Scan for the cell matching the given text and deliver its [x, y] coordinate at center. 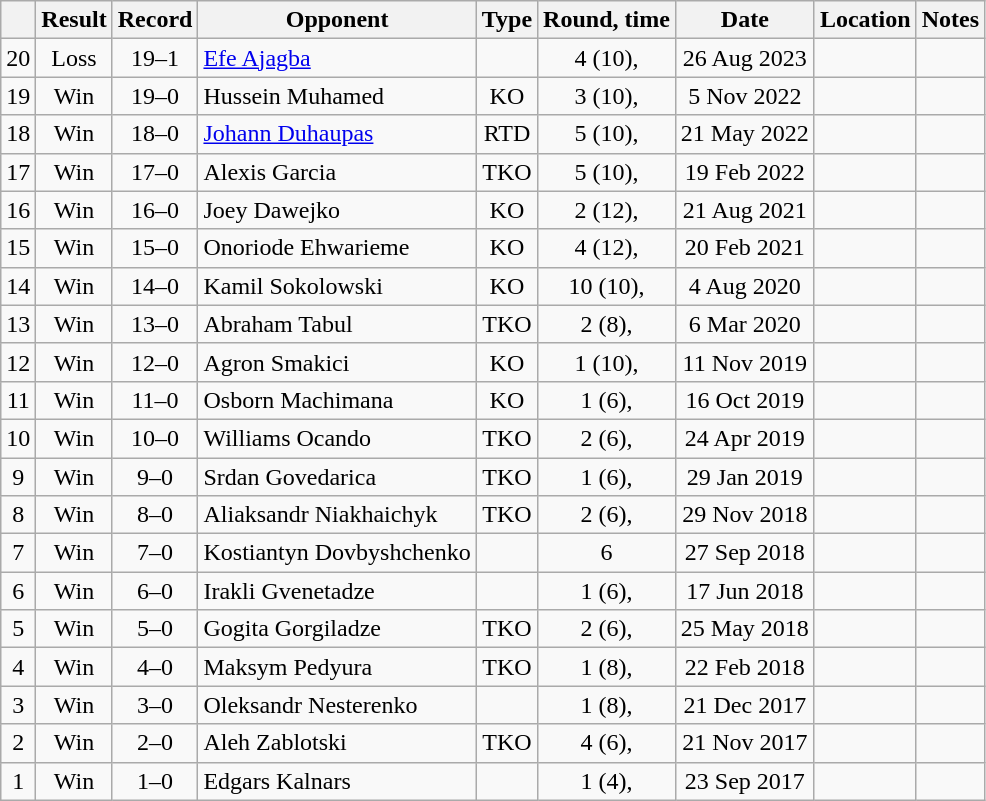
18–0 [155, 134]
12 [18, 362]
16–0 [155, 210]
26 Aug 2023 [744, 58]
11 Nov 2019 [744, 362]
Record [155, 20]
29 Nov 2018 [744, 515]
24 Apr 2019 [744, 438]
17 [18, 172]
1 (4), [607, 781]
Kostiantyn Dovbyshchenko [337, 553]
15–0 [155, 248]
12–0 [155, 362]
Oleksandr Nesterenko [337, 705]
Irakli Gvenetadze [337, 591]
Onoriode Ehwarieme [337, 248]
8 [18, 515]
Result [74, 20]
Osborn Machimana [337, 400]
13–0 [155, 324]
4 (10), [607, 58]
Gogita Gorgiladze [337, 629]
5–0 [155, 629]
22 Feb 2018 [744, 667]
Williams Ocando [337, 438]
4 [18, 667]
1–0 [155, 781]
14–0 [155, 286]
Srdan Govedarica [337, 477]
Round, time [607, 20]
Aleh Zablotski [337, 743]
3 [18, 705]
21 Nov 2017 [744, 743]
11–0 [155, 400]
13 [18, 324]
4 Aug 2020 [744, 286]
2 (8), [607, 324]
Location [865, 20]
Hussein Muhamed [337, 96]
9 [18, 477]
Edgars Kalnars [337, 781]
9–0 [155, 477]
Type [506, 20]
15 [18, 248]
10 [18, 438]
1 (10), [607, 362]
Agron Smakici [337, 362]
19 Feb 2022 [744, 172]
Opponent [337, 20]
2–0 [155, 743]
5 [18, 629]
19–1 [155, 58]
Alexis Garcia [337, 172]
19–0 [155, 96]
Joey Dawejko [337, 210]
Loss [74, 58]
21 May 2022 [744, 134]
4 (12), [607, 248]
14 [18, 286]
10 (10), [607, 286]
8–0 [155, 515]
2 (12), [607, 210]
4–0 [155, 667]
23 Sep 2017 [744, 781]
7 [18, 553]
Notes [950, 20]
Abraham Tabul [337, 324]
Efe Ajagba [337, 58]
4 (6), [607, 743]
18 [18, 134]
27 Sep 2018 [744, 553]
17–0 [155, 172]
5 Nov 2022 [744, 96]
29 Jan 2019 [744, 477]
19 [18, 96]
6–0 [155, 591]
11 [18, 400]
Johann Duhaupas [337, 134]
25 May 2018 [744, 629]
Maksym Pedyura [337, 667]
Aliaksandr Niakhaichyk [337, 515]
16 [18, 210]
16 Oct 2019 [744, 400]
3–0 [155, 705]
21 Dec 2017 [744, 705]
2 [18, 743]
10–0 [155, 438]
Date [744, 20]
7–0 [155, 553]
21 Aug 2021 [744, 210]
20 Feb 2021 [744, 248]
3 (10), [607, 96]
1 [18, 781]
20 [18, 58]
17 Jun 2018 [744, 591]
RTD [506, 134]
6 Mar 2020 [744, 324]
Kamil Sokolowski [337, 286]
